Detect which cell encompasses the target text, then output its (x, y) center coordinate. 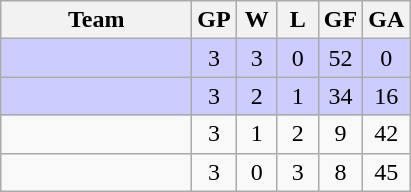
Team (96, 20)
34 (340, 96)
45 (386, 172)
W (256, 20)
52 (340, 58)
42 (386, 134)
L (298, 20)
8 (340, 172)
16 (386, 96)
GP (214, 20)
GA (386, 20)
GF (340, 20)
9 (340, 134)
